From the cell containing the given text, extract its center point as [x, y] coordinate. 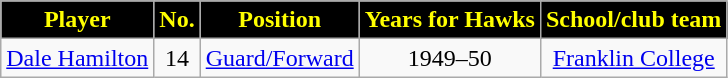
1949–50 [450, 58]
Years for Hawks [450, 20]
School/club team [633, 20]
14 [177, 58]
Dale Hamilton [78, 58]
Player [78, 20]
Guard/Forward [280, 58]
No. [177, 20]
Position [280, 20]
Franklin College [633, 58]
